For the text-containing cell, return its midpoint in [x, y] coordinate format. 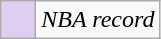
NBA record [98, 20]
